Detect which cell encompasses the target text, then output its (x, y) center coordinate. 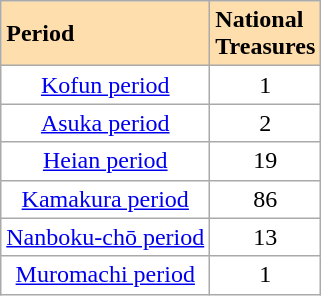
National Treasures (266, 34)
Kofun period (106, 85)
Heian period (106, 161)
13 (266, 237)
Asuka period (106, 123)
Period (106, 34)
Kamakura period (106, 199)
86 (266, 199)
19 (266, 161)
2 (266, 123)
Nanboku-chō period (106, 237)
Muromachi period (106, 275)
